Pinpoint the cell where the given text exists, returning its [X, Y] midpoint coordinate. 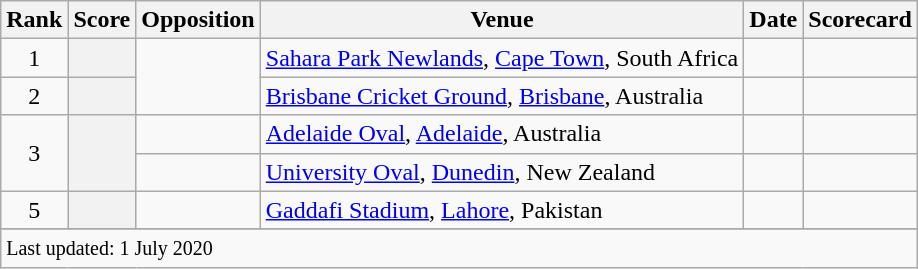
University Oval, Dunedin, New Zealand [502, 172]
Scorecard [860, 20]
3 [34, 153]
Gaddafi Stadium, Lahore, Pakistan [502, 210]
Rank [34, 20]
5 [34, 210]
Score [102, 20]
Venue [502, 20]
Sahara Park Newlands, Cape Town, South Africa [502, 58]
2 [34, 96]
Opposition [198, 20]
Adelaide Oval, Adelaide, Australia [502, 134]
Date [774, 20]
1 [34, 58]
Brisbane Cricket Ground, Brisbane, Australia [502, 96]
Last updated: 1 July 2020 [460, 248]
